For the text-containing cell, return its midpoint in [X, Y] coordinate format. 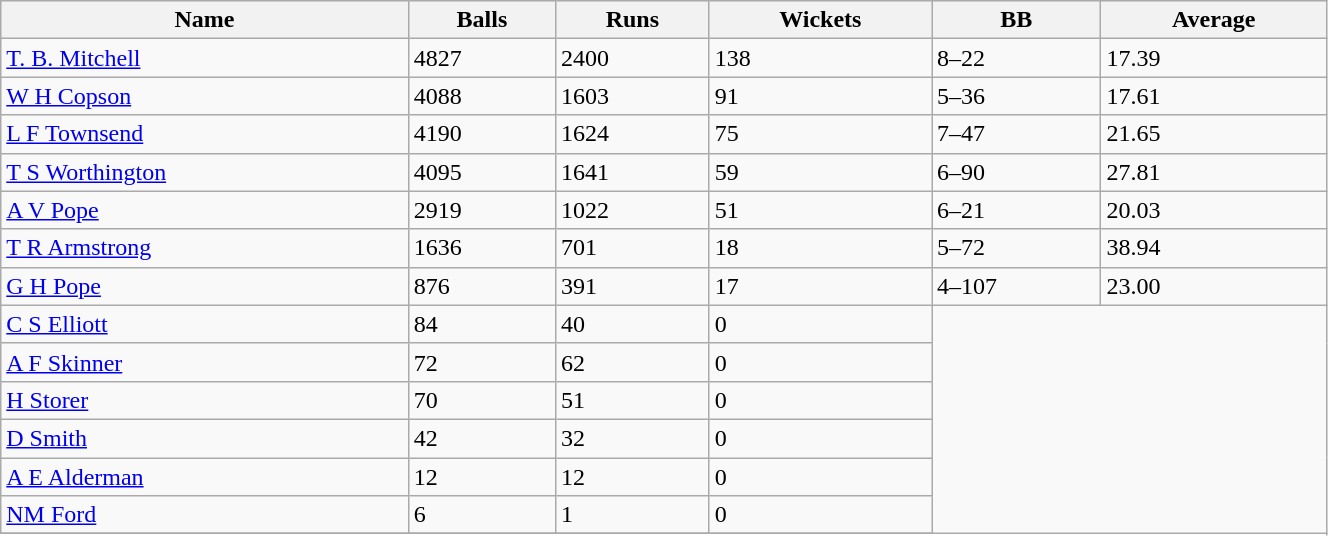
Balls [482, 20]
4088 [482, 96]
8–22 [1016, 58]
6–90 [1016, 172]
A F Skinner [205, 362]
1022 [633, 210]
Wickets [820, 20]
A E Alderman [205, 477]
40 [633, 324]
NM Ford [205, 515]
T S Worthington [205, 172]
2919 [482, 210]
BB [1016, 20]
84 [482, 324]
G H Pope [205, 286]
20.03 [1214, 210]
7–47 [1016, 134]
T. B. Mitchell [205, 58]
6–21 [1016, 210]
62 [633, 362]
1624 [633, 134]
D Smith [205, 438]
17.61 [1214, 96]
W H Copson [205, 96]
391 [633, 286]
4827 [482, 58]
17.39 [1214, 58]
17 [820, 286]
21.65 [1214, 134]
38.94 [1214, 248]
876 [482, 286]
H Storer [205, 400]
18 [820, 248]
5–36 [1016, 96]
Name [205, 20]
Average [1214, 20]
A V Pope [205, 210]
1636 [482, 248]
70 [482, 400]
6 [482, 515]
1 [633, 515]
4095 [482, 172]
5–72 [1016, 248]
1641 [633, 172]
4–107 [1016, 286]
T R Armstrong [205, 248]
2400 [633, 58]
138 [820, 58]
91 [820, 96]
C S Elliott [205, 324]
1603 [633, 96]
42 [482, 438]
72 [482, 362]
701 [633, 248]
L F Townsend [205, 134]
23.00 [1214, 286]
Runs [633, 20]
32 [633, 438]
4190 [482, 134]
27.81 [1214, 172]
75 [820, 134]
59 [820, 172]
